Capture the cell that displays the provided text and extract its (x, y) central coordinate. 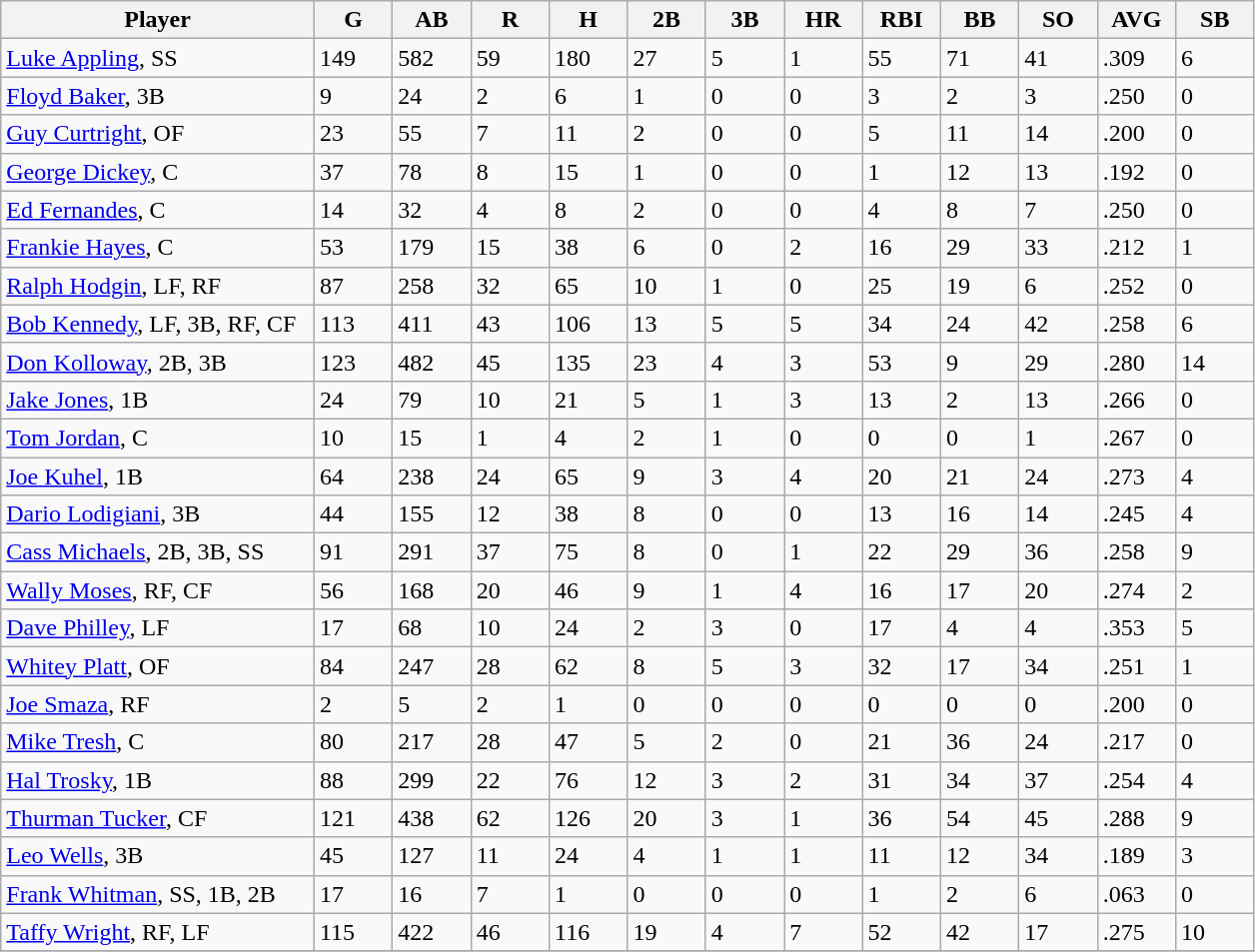
Bob Kennedy, LF, 3B, RF, CF (158, 324)
71 (979, 58)
.266 (1136, 400)
.192 (1136, 172)
Ralph Hodgin, LF, RF (158, 286)
Guy Curtright, OF (158, 134)
149 (353, 58)
68 (432, 628)
127 (432, 856)
AB (432, 20)
87 (353, 286)
AVG (1136, 20)
Cass Michaels, 2B, 3B, SS (158, 552)
91 (353, 552)
.251 (1136, 666)
Jake Jones, 1B (158, 400)
438 (432, 818)
.288 (1136, 818)
.189 (1136, 856)
2B (666, 20)
75 (588, 552)
33 (1058, 248)
.254 (1136, 780)
Ed Fernandes, C (158, 210)
88 (353, 780)
Wally Moses, RF, CF (158, 590)
R (510, 20)
168 (432, 590)
59 (510, 58)
.274 (1136, 590)
.353 (1136, 628)
56 (353, 590)
482 (432, 362)
George Dickey, C (158, 172)
179 (432, 248)
Dave Philley, LF (158, 628)
25 (901, 286)
217 (432, 742)
.273 (1136, 476)
Joe Smaza, RF (158, 704)
64 (353, 476)
Leo Wells, 3B (158, 856)
54 (979, 818)
41 (1058, 58)
299 (432, 780)
113 (353, 324)
SB (1215, 20)
126 (588, 818)
SO (1058, 20)
3B (744, 20)
Player (158, 20)
Joe Kuhel, 1B (158, 476)
Don Kolloway, 2B, 3B (158, 362)
Tom Jordan, C (158, 438)
422 (432, 932)
HR (823, 20)
31 (901, 780)
Taffy Wright, RF, LF (158, 932)
.212 (1136, 248)
79 (432, 400)
Dario Lodigiani, 3B (158, 514)
H (588, 20)
80 (353, 742)
.245 (1136, 514)
.267 (1136, 438)
44 (353, 514)
582 (432, 58)
52 (901, 932)
47 (588, 742)
G (353, 20)
247 (432, 666)
.280 (1136, 362)
.252 (1136, 286)
238 (432, 476)
180 (588, 58)
.309 (1136, 58)
27 (666, 58)
Frank Whitman, SS, 1B, 2B (158, 894)
258 (432, 286)
RBI (901, 20)
Floyd Baker, 3B (158, 96)
BB (979, 20)
78 (432, 172)
Luke Appling, SS (158, 58)
.063 (1136, 894)
.275 (1136, 932)
Thurman Tucker, CF (158, 818)
116 (588, 932)
Whitey Platt, OF (158, 666)
84 (353, 666)
135 (588, 362)
291 (432, 552)
155 (432, 514)
.217 (1136, 742)
411 (432, 324)
123 (353, 362)
43 (510, 324)
Frankie Hayes, C (158, 248)
106 (588, 324)
Mike Tresh, C (158, 742)
121 (353, 818)
76 (588, 780)
Hal Trosky, 1B (158, 780)
115 (353, 932)
